Return the (X, Y) coordinate for the center point of the cell that contains the specified text.  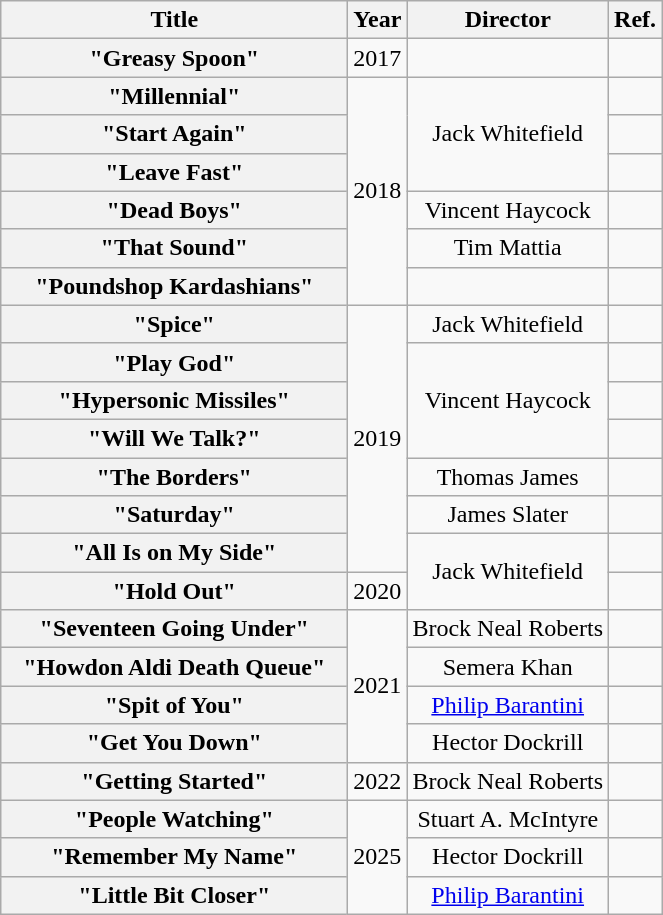
2018 (378, 191)
Thomas James (508, 477)
"Spit of You" (174, 705)
2025 (378, 857)
"Little Bit Closer" (174, 895)
"That Sound" (174, 248)
"Will We Talk?" (174, 438)
2021 (378, 686)
"Play God" (174, 362)
"The Borders" (174, 477)
"Spice" (174, 324)
"Get You Down" (174, 743)
Semera Khan (508, 667)
Title (174, 20)
Stuart A. McIntyre (508, 819)
2019 (378, 438)
2020 (378, 591)
"Start Again" (174, 134)
"Saturday" (174, 515)
"Dead Boys" (174, 210)
"Poundshop Kardashians" (174, 286)
"Howdon Aldi Death Queue" (174, 667)
James Slater (508, 515)
"Seventeen Going Under" (174, 629)
"Hold Out" (174, 591)
"All Is on My Side" (174, 553)
Ref. (636, 20)
"People Watching" (174, 819)
2017 (378, 58)
"Leave Fast" (174, 172)
Year (378, 20)
"Getting Started" (174, 781)
"Hypersonic Missiles" (174, 400)
"Greasy Spoon" (174, 58)
Director (508, 20)
"Millennial" (174, 96)
Tim Mattia (508, 248)
2022 (378, 781)
"Remember My Name" (174, 857)
